Extract the [X, Y] coordinate from the center of the cell holding the provided text.  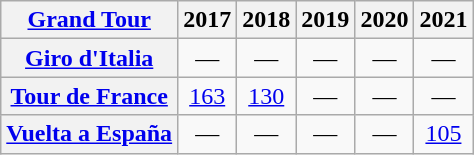
Vuelta a España [90, 134]
105 [444, 134]
163 [208, 96]
2018 [266, 20]
Grand Tour [90, 20]
Giro d'Italia [90, 58]
2017 [208, 20]
2021 [444, 20]
2019 [326, 20]
Tour de France [90, 96]
2020 [384, 20]
130 [266, 96]
